Identify which cell holds the provided text, then report its (X, Y) central coordinate. 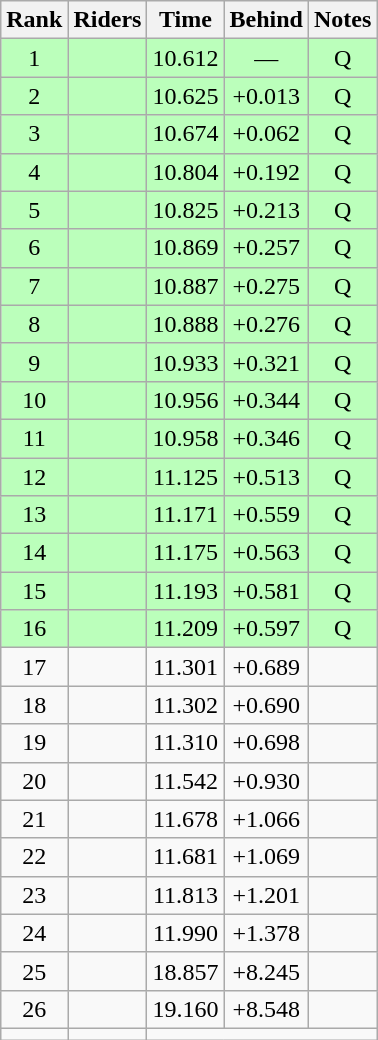
+1.378 (266, 933)
11.125 (186, 477)
+1.069 (266, 857)
+8.548 (266, 1009)
21 (34, 819)
20 (34, 781)
10.674 (186, 134)
10.887 (186, 286)
25 (34, 971)
10.625 (186, 96)
+0.581 (266, 591)
+0.344 (266, 400)
— (266, 58)
+1.066 (266, 819)
5 (34, 210)
8 (34, 324)
+0.321 (266, 362)
7 (34, 286)
19.160 (186, 1009)
11.542 (186, 781)
3 (34, 134)
+0.559 (266, 515)
1 (34, 58)
11.171 (186, 515)
+0.689 (266, 667)
12 (34, 477)
Rank (34, 20)
+0.346 (266, 438)
+0.563 (266, 553)
10.958 (186, 438)
26 (34, 1009)
11.175 (186, 553)
16 (34, 629)
Time (186, 20)
+0.690 (266, 705)
+0.513 (266, 477)
17 (34, 667)
+0.276 (266, 324)
10.933 (186, 362)
10.804 (186, 172)
11.302 (186, 705)
11.678 (186, 819)
2 (34, 96)
11.310 (186, 743)
23 (34, 895)
19 (34, 743)
6 (34, 248)
11.209 (186, 629)
18.857 (186, 971)
11.813 (186, 895)
+1.201 (266, 895)
11 (34, 438)
+0.275 (266, 286)
10.956 (186, 400)
+0.930 (266, 781)
10 (34, 400)
Riders (108, 20)
10.888 (186, 324)
4 (34, 172)
Notes (342, 20)
10.825 (186, 210)
+0.597 (266, 629)
+0.257 (266, 248)
15 (34, 591)
+8.245 (266, 971)
18 (34, 705)
+0.013 (266, 96)
22 (34, 857)
+0.698 (266, 743)
10.869 (186, 248)
+0.192 (266, 172)
11.193 (186, 591)
11.681 (186, 857)
24 (34, 933)
Behind (266, 20)
9 (34, 362)
14 (34, 553)
10.612 (186, 58)
13 (34, 515)
11.301 (186, 667)
+0.062 (266, 134)
11.990 (186, 933)
+0.213 (266, 210)
